Identify which cell holds the provided text, then report its [X, Y] central coordinate. 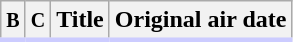
B [13, 21]
Title [80, 21]
Original air date [200, 21]
C [38, 21]
